Output the (x, y) coordinate of the center of the cell containing the given text.  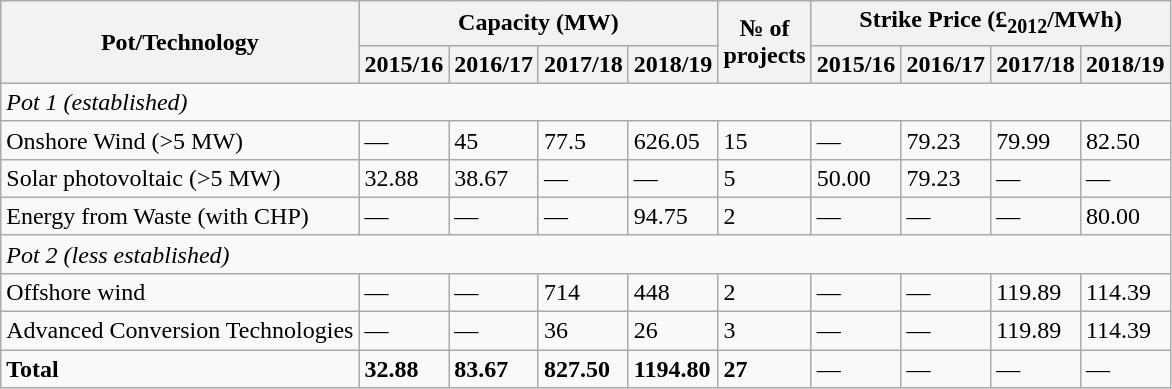
26 (673, 331)
Strike Price (£2012/MWh) (990, 23)
№ ofprojects (764, 42)
45 (494, 140)
80.00 (1125, 216)
Offshore wind (180, 292)
Pot 2 (less established) (586, 254)
Advanced Conversion Technologies (180, 331)
Pot 1 (established) (586, 102)
3 (764, 331)
Total (180, 369)
15 (764, 140)
79.99 (1036, 140)
Onshore Wind (>5 MW) (180, 140)
38.67 (494, 178)
827.50 (583, 369)
50.00 (856, 178)
Solar photovoltaic (>5 MW) (180, 178)
714 (583, 292)
27 (764, 369)
626.05 (673, 140)
Pot/Technology (180, 42)
448 (673, 292)
1194.80 (673, 369)
94.75 (673, 216)
82.50 (1125, 140)
5 (764, 178)
36 (583, 331)
77.5 (583, 140)
Capacity (MW) (538, 23)
Energy from Waste (with CHP) (180, 216)
83.67 (494, 369)
